Identify which cell holds the provided text, then report its (x, y) central coordinate. 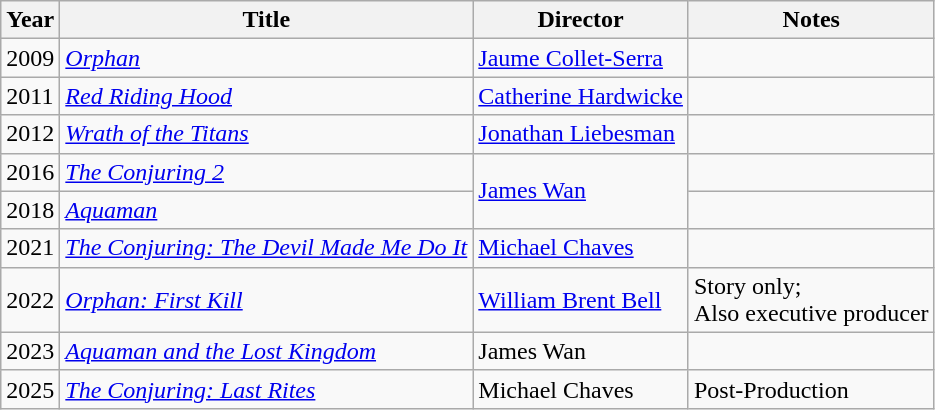
Wrath of the Titans (266, 134)
2016 (30, 172)
Title (266, 20)
Orphan (266, 58)
Year (30, 20)
The Conjuring 2 (266, 172)
The Conjuring: The Devil Made Me Do It (266, 248)
William Brent Bell (581, 300)
2022 (30, 300)
Red Riding Hood (266, 96)
Jonathan Liebesman (581, 134)
Story only;Also executive producer (811, 300)
Notes (811, 20)
Orphan: First Kill (266, 300)
Post-Production (811, 389)
2023 (30, 351)
Aquaman and the Lost Kingdom (266, 351)
Aquaman (266, 210)
Catherine Hardwicke (581, 96)
2021 (30, 248)
Director (581, 20)
2011 (30, 96)
2009 (30, 58)
Jaume Collet-Serra (581, 58)
2025 (30, 389)
The Conjuring: Last Rites (266, 389)
2018 (30, 210)
2012 (30, 134)
